Detect which cell encompasses the target text, then output its (X, Y) center coordinate. 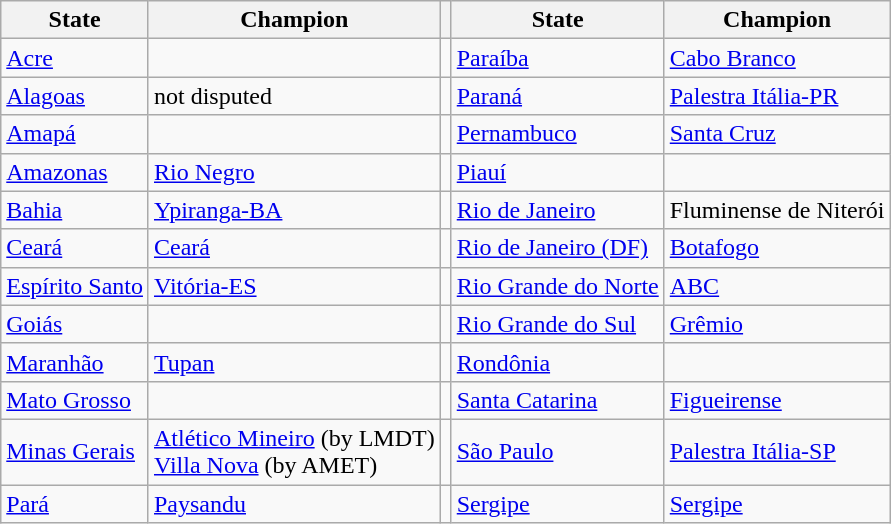
Mato Grosso (75, 400)
Goiás (75, 324)
Pará (75, 503)
Figueirense (777, 400)
Paysandu (294, 503)
Rio Negro (294, 172)
Botafogo (777, 248)
Palestra Itália-SP (777, 452)
Vitória-ES (294, 286)
Bahia (75, 210)
ABC (777, 286)
Santa Catarina (558, 400)
Paraíba (558, 58)
Atlético Mineiro (by LMDT)Villa Nova (by AMET) (294, 452)
Rio de Janeiro (DF) (558, 248)
São Paulo (558, 452)
Rio Grande do Norte (558, 286)
Tupan (294, 362)
Paraná (558, 96)
Cabo Branco (777, 58)
Fluminense de Niterói (777, 210)
Grêmio (777, 324)
Pernambuco (558, 134)
Santa Cruz (777, 134)
Alagoas (75, 96)
Espírito Santo (75, 286)
Rondônia (558, 362)
Amazonas (75, 172)
Minas Gerais (75, 452)
Piauí (558, 172)
not disputed (294, 96)
Maranhão (75, 362)
Rio de Janeiro (558, 210)
Ypiranga-BA (294, 210)
Palestra Itália-PR (777, 96)
Amapá (75, 134)
Rio Grande do Sul (558, 324)
Acre (75, 58)
